For the text-containing cell, return its midpoint in [x, y] coordinate format. 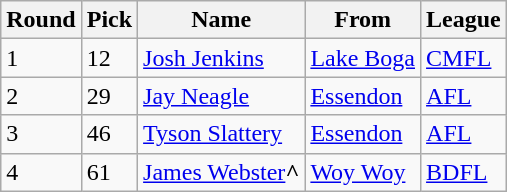
4 [41, 172]
29 [109, 96]
League [464, 20]
James Webster^ [222, 172]
BDFL [464, 172]
Lake Boga [363, 58]
CMFL [464, 58]
Pick [109, 20]
Woy Woy [363, 172]
61 [109, 172]
Jay Neagle [222, 96]
Josh Jenkins [222, 58]
Name [222, 20]
12 [109, 58]
1 [41, 58]
46 [109, 134]
3 [41, 134]
Round [41, 20]
From [363, 20]
2 [41, 96]
Tyson Slattery [222, 134]
